Find where the given text appears and provide that cell's center as (X, Y) coordinate. 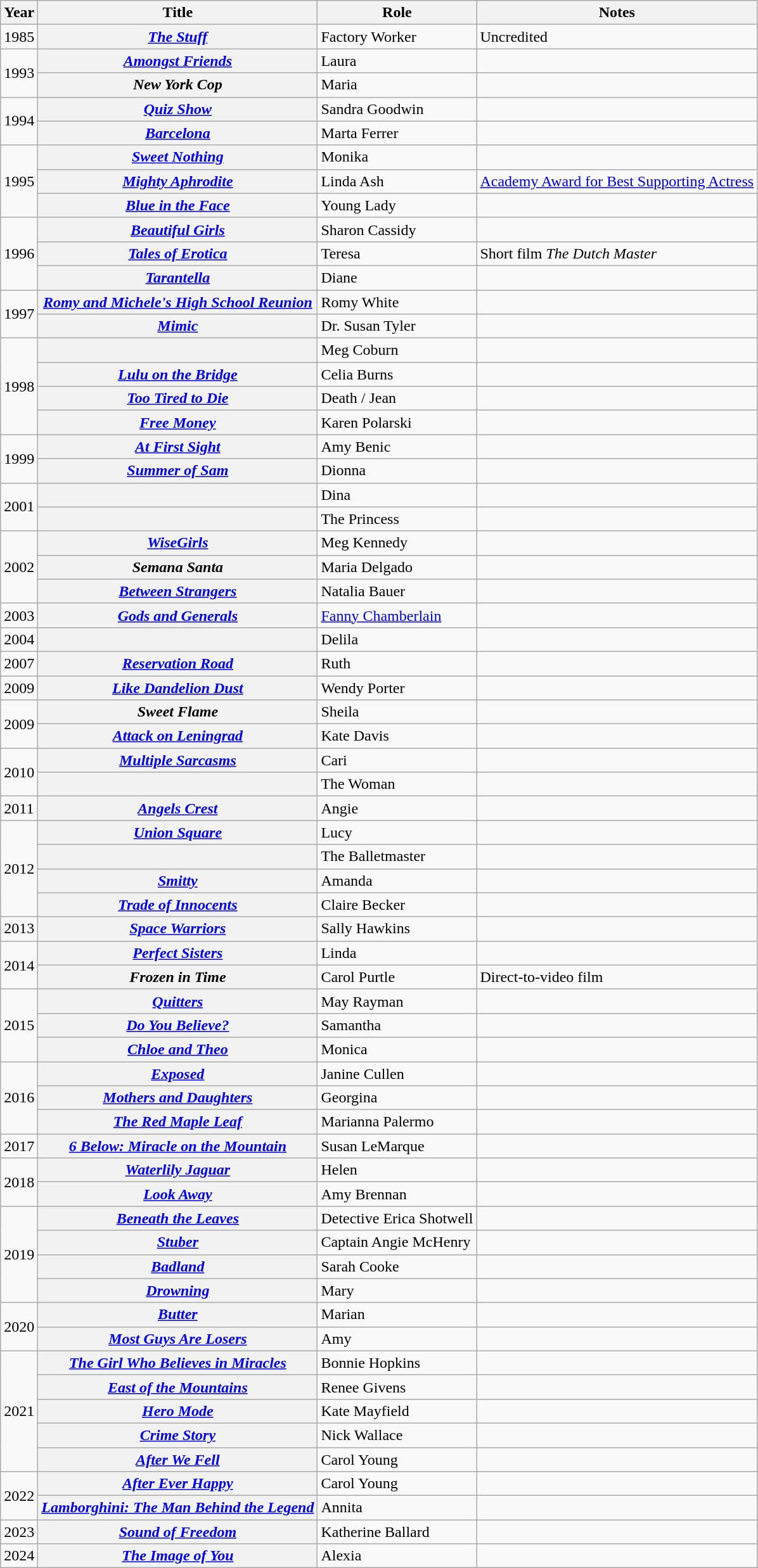
Drowning (177, 1291)
2013 (19, 929)
Quiz Show (177, 109)
Carol Purtle (397, 977)
Gods and Generals (177, 615)
Amy Brennan (397, 1194)
Academy Award for Best Supporting Actress (617, 181)
The Girl Who Believes in Miracles (177, 1363)
Katherine Ballard (397, 1532)
1994 (19, 121)
Short film The Dutch Master (617, 253)
Amanda (397, 881)
Linda (397, 953)
Lulu on the Bridge (177, 374)
Crime Story (177, 1435)
Beautiful Girls (177, 229)
2010 (19, 772)
2019 (19, 1254)
1996 (19, 253)
1985 (19, 37)
Young Lady (397, 205)
Samantha (397, 1025)
Captain Angie McHenry (397, 1242)
Union Square (177, 832)
2004 (19, 639)
Role (397, 13)
May Rayman (397, 1001)
1993 (19, 73)
2011 (19, 808)
Reservation Road (177, 663)
Monika (397, 157)
Amongst Friends (177, 61)
Year (19, 13)
Sarah Cooke (397, 1266)
Barcelona (177, 133)
Laura (397, 61)
2020 (19, 1327)
2017 (19, 1146)
Quitters (177, 1001)
Romy and Michele's High School Reunion (177, 302)
Stuber (177, 1242)
After We Fell (177, 1459)
2002 (19, 567)
Sound of Freedom (177, 1532)
The Princess (397, 519)
Linda Ash (397, 181)
Fanny Chamberlain (397, 615)
Trade of Innocents (177, 905)
Meg Kennedy (397, 543)
Beneath the Leaves (177, 1218)
Between Strangers (177, 591)
Tarantella (177, 277)
Do You Believe? (177, 1025)
Kate Davis (397, 736)
2021 (19, 1411)
Perfect Sisters (177, 953)
Chloe and Theo (177, 1049)
East of the Mountains (177, 1387)
Amy (397, 1339)
Mighty Aphrodite (177, 181)
Romy White (397, 302)
Blue in the Face (177, 205)
2022 (19, 1496)
Semana Santa (177, 567)
Helen (397, 1170)
Marianna Palermo (397, 1122)
The Image of You (177, 1556)
WiseGirls (177, 543)
Sweet Flame (177, 712)
Sally Hawkins (397, 929)
Kate Mayfield (397, 1411)
Celia Burns (397, 374)
Frozen in Time (177, 977)
Sweet Nothing (177, 157)
Angie (397, 808)
Georgina (397, 1098)
Delila (397, 639)
1998 (19, 386)
Alexia (397, 1556)
Hero Mode (177, 1411)
Diane (397, 277)
Notes (617, 13)
Summer of Sam (177, 471)
Multiple Sarcasms (177, 760)
Maria (397, 85)
Smitty (177, 881)
2012 (19, 869)
Butter (177, 1315)
Look Away (177, 1194)
Death / Jean (397, 398)
The Red Maple Leaf (177, 1122)
Sharon Cassidy (397, 229)
Sheila (397, 712)
2018 (19, 1182)
Tales of Erotica (177, 253)
2023 (19, 1532)
Badland (177, 1266)
2001 (19, 507)
Lamborghini: The Man Behind the Legend (177, 1508)
At First Sight (177, 447)
Space Warriors (177, 929)
Janine Cullen (397, 1074)
2007 (19, 663)
Amy Benic (397, 447)
Detective Erica Shotwell (397, 1218)
2016 (19, 1098)
Uncredited (617, 37)
2014 (19, 965)
Attack on Leningrad (177, 736)
Title (177, 13)
Angels Crest (177, 808)
Lucy (397, 832)
2015 (19, 1025)
Annita (397, 1508)
Waterlily Jaguar (177, 1170)
The Woman (397, 784)
2024 (19, 1556)
Like Dandelion Dust (177, 687)
The Stuff (177, 37)
Maria Delgado (397, 567)
Most Guys Are Losers (177, 1339)
6 Below: Miracle on the Mountain (177, 1146)
Marian (397, 1315)
Nick Wallace (397, 1435)
Marta Ferrer (397, 133)
New York Cop (177, 85)
Exposed (177, 1074)
Too Tired to Die (177, 398)
1995 (19, 181)
Bonnie Hopkins (397, 1363)
Factory Worker (397, 37)
Monica (397, 1049)
Free Money (177, 423)
1997 (19, 314)
Mimic (177, 326)
Dina (397, 495)
Claire Becker (397, 905)
Susan LeMarque (397, 1146)
Karen Polarski (397, 423)
Renee Givens (397, 1387)
Mary (397, 1291)
The Balletmaster (397, 857)
Dr. Susan Tyler (397, 326)
Dionna (397, 471)
2003 (19, 615)
Sandra Goodwin (397, 109)
Wendy Porter (397, 687)
Natalia Bauer (397, 591)
Ruth (397, 663)
After Ever Happy (177, 1484)
1999 (19, 459)
Cari (397, 760)
Mothers and Daughters (177, 1098)
Direct-to-video film (617, 977)
Teresa (397, 253)
Meg Coburn (397, 350)
